Return the [X, Y] coordinate for the center point of the cell that contains the specified text.  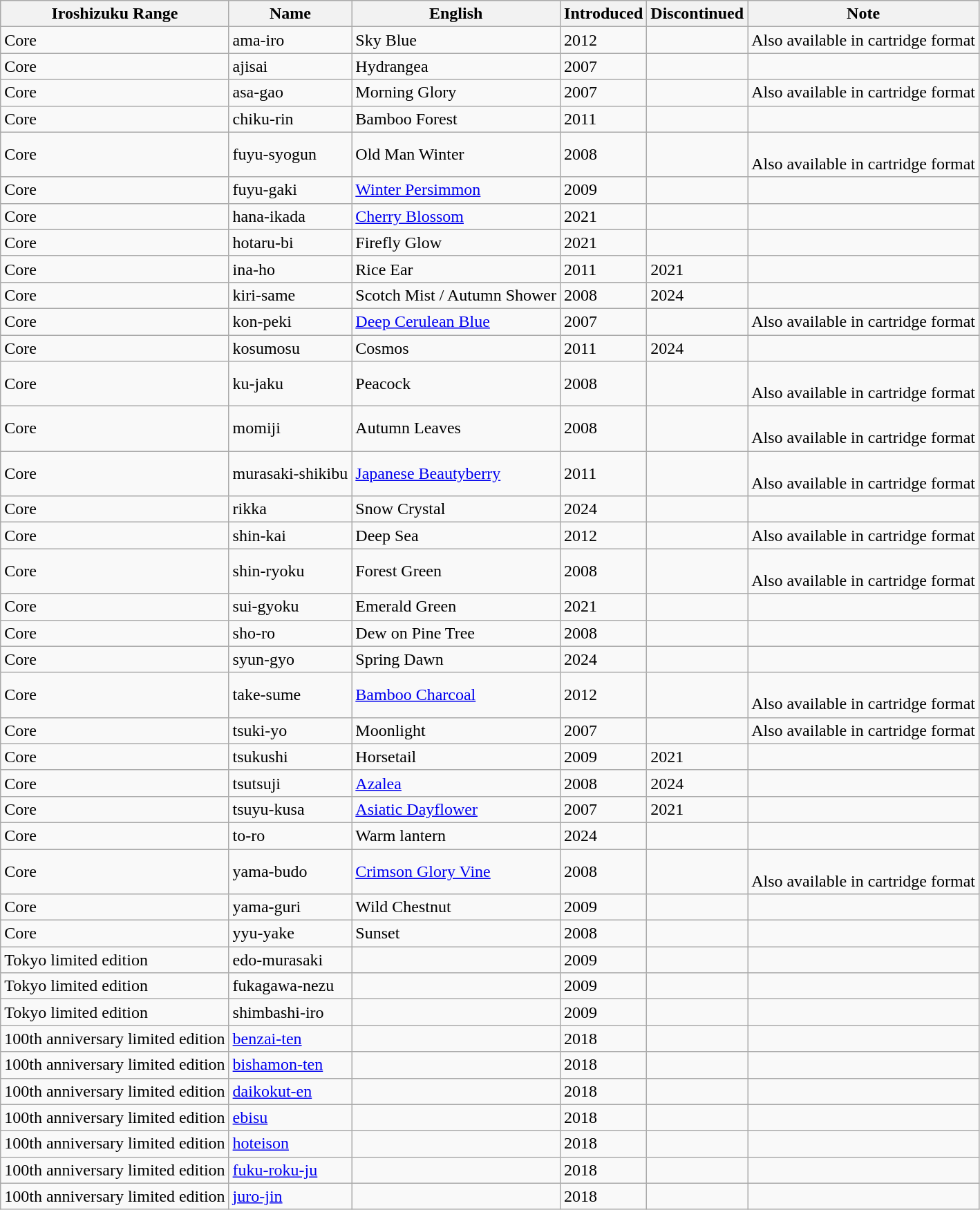
hana-ikada [290, 216]
Spring Dawn [456, 659]
Sky Blue [456, 40]
Note [864, 14]
juro-jin [290, 1196]
Cherry Blossom [456, 216]
Peacock [456, 384]
Wild Chestnut [456, 907]
syun-gyo [290, 659]
shin-ryoku [290, 571]
daikokut-en [290, 1091]
edo-murasaki [290, 960]
Forest Green [456, 571]
Deep Sea [456, 536]
ajisai [290, 66]
take-sume [290, 695]
kon-peki [290, 321]
shimbashi-iro [290, 1012]
ebisu [290, 1117]
asa-gao [290, 93]
Moonlight [456, 730]
Dew on Pine Tree [456, 633]
Morning Glory [456, 93]
fuku-roku-ju [290, 1170]
Winter Persimmon [456, 190]
kiri-same [290, 295]
momiji [290, 428]
Warm lantern [456, 835]
Autumn Leaves [456, 428]
Old Man Winter [456, 155]
Azalea [456, 783]
Sunset [456, 934]
fukagawa-nezu [290, 986]
bishamon-ten [290, 1065]
hotaru-bi [290, 243]
murasaki-shikibu [290, 474]
Asiatic Dayflower [456, 809]
tsuki-yo [290, 730]
Deep Cerulean Blue [456, 321]
yama-budo [290, 871]
English [456, 14]
sui-gyoku [290, 607]
Name [290, 14]
Cosmos [456, 348]
hoteison [290, 1144]
Scotch Mist / Autumn Shower [456, 295]
tsuyu-kusa [290, 809]
Firefly Glow [456, 243]
ama-iro [290, 40]
fuyu-syogun [290, 155]
kosumosu [290, 348]
tsutsuji [290, 783]
tsukushi [290, 757]
Horsetail [456, 757]
Crimson Glory Vine [456, 871]
fuyu-gaki [290, 190]
yyu-yake [290, 934]
benzai-ten [290, 1039]
Bamboo Forest [456, 119]
rikka [290, 509]
Iroshizuku Range [115, 14]
Bamboo Charcoal [456, 695]
shin-kai [290, 536]
Emerald Green [456, 607]
Discontinued [697, 14]
Hydrangea [456, 66]
to-ro [290, 835]
sho-ro [290, 633]
Snow Crystal [456, 509]
ina-ho [290, 269]
yama-guri [290, 907]
Introduced [604, 14]
chiku-rin [290, 119]
Rice Ear [456, 269]
ku-jaku [290, 384]
Japanese Beautyberry [456, 474]
